Search for the cell housing the specified text and yield its (x, y) center coordinate. 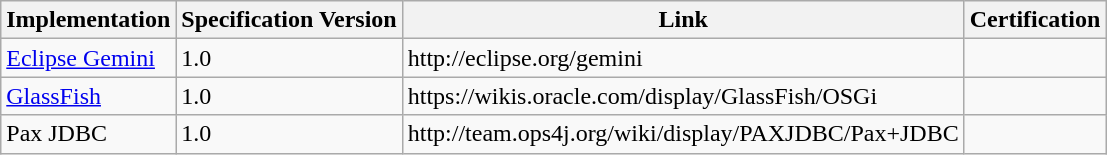
Link (683, 20)
http://eclipse.org/gemini (683, 58)
https://wikis.oracle.com/display/GlassFish/OSGi (683, 96)
Pax JDBC (88, 134)
Certification (1035, 20)
http://team.ops4j.org/wiki/display/PAXJDBC/Pax+JDBC (683, 134)
Implementation (88, 20)
Eclipse Gemini (88, 58)
GlassFish (88, 96)
Specification Version (289, 20)
